From the cell containing the given text, extract its center point as (x, y) coordinate. 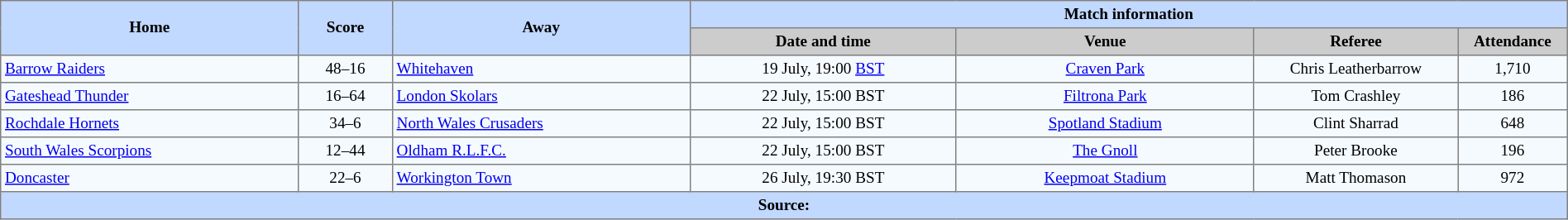
Peter Brooke (1355, 151)
Date and time (823, 41)
Doncaster (150, 179)
Matt Thomason (1355, 179)
22–6 (346, 179)
19 July, 19:00 BST (823, 69)
Barrow Raiders (150, 69)
Match information (1128, 15)
Filtrona Park (1105, 96)
196 (1513, 151)
Source: (784, 205)
12–44 (346, 151)
Away (541, 28)
26 July, 19:30 BST (823, 179)
South Wales Scorpions (150, 151)
Referee (1355, 41)
The Gnoll (1105, 151)
972 (1513, 179)
London Skolars (541, 96)
Score (346, 28)
Workington Town (541, 179)
Clint Sharrad (1355, 124)
Attendance (1513, 41)
Gateshead Thunder (150, 96)
Venue (1105, 41)
Craven Park (1105, 69)
16–64 (346, 96)
648 (1513, 124)
186 (1513, 96)
North Wales Crusaders (541, 124)
Tom Crashley (1355, 96)
48–16 (346, 69)
Spotland Stadium (1105, 124)
Home (150, 28)
34–6 (346, 124)
Chris Leatherbarrow (1355, 69)
Whitehaven (541, 69)
Keepmoat Stadium (1105, 179)
Rochdale Hornets (150, 124)
1,710 (1513, 69)
Oldham R.L.F.C. (541, 151)
